Determine the (x, y) coordinate at the center of the cell enclosing the given text.  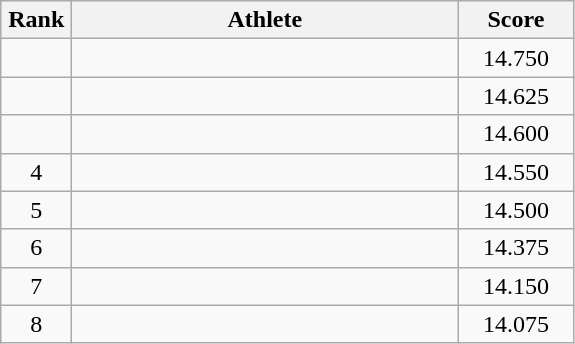
6 (36, 248)
14.075 (516, 324)
Score (516, 20)
14.500 (516, 210)
14.625 (516, 96)
5 (36, 210)
14.600 (516, 134)
8 (36, 324)
Rank (36, 20)
14.375 (516, 248)
14.150 (516, 286)
14.550 (516, 172)
14.750 (516, 58)
Athlete (265, 20)
4 (36, 172)
7 (36, 286)
